Search for the cell housing the specified text and yield its [x, y] center coordinate. 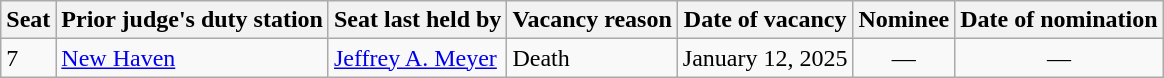
Death [592, 58]
Date of vacancy [765, 20]
Prior judge's duty station [192, 20]
Nominee [904, 20]
New Haven [192, 58]
Vacancy reason [592, 20]
Seat [28, 20]
7 [28, 58]
Jeffrey A. Meyer [417, 58]
January 12, 2025 [765, 58]
Date of nomination [1059, 20]
Seat last held by [417, 20]
